Provide the (X, Y) coordinate of the cell's center where the given text is located.  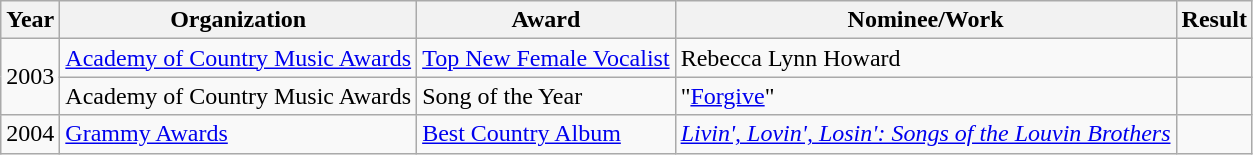
Organization (238, 20)
Award (546, 20)
"Forgive" (926, 96)
Grammy Awards (238, 134)
2004 (30, 134)
Year (30, 20)
Nominee/Work (926, 20)
Top New Female Vocalist (546, 58)
Result (1214, 20)
Livin', Lovin', Losin': Songs of the Louvin Brothers (926, 134)
Best Country Album (546, 134)
Rebecca Lynn Howard (926, 58)
Song of the Year (546, 96)
2003 (30, 77)
